Output the (X, Y) coordinate of the center of the cell containing the given text.  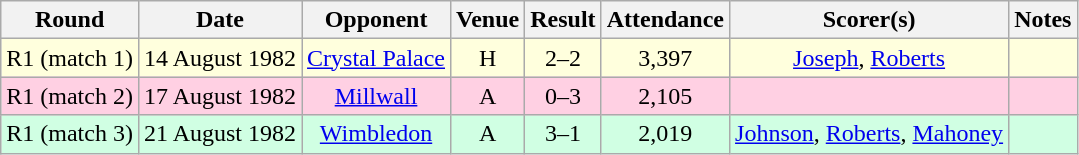
H (488, 58)
3–1 (563, 134)
Notes (1043, 20)
Date (220, 20)
Scorer(s) (870, 20)
3,397 (665, 58)
2,105 (665, 96)
2–2 (563, 58)
R1 (match 2) (70, 96)
Johnson, Roberts, Mahoney (870, 134)
Result (563, 20)
2,019 (665, 134)
Wimbledon (376, 134)
21 August 1982 (220, 134)
14 August 1982 (220, 58)
Joseph, Roberts (870, 58)
Venue (488, 20)
Opponent (376, 20)
Crystal Palace (376, 58)
R1 (match 1) (70, 58)
Round (70, 20)
0–3 (563, 96)
Attendance (665, 20)
17 August 1982 (220, 96)
Millwall (376, 96)
R1 (match 3) (70, 134)
